Provide the [x, y] coordinate of the cell's center where the given text is located.  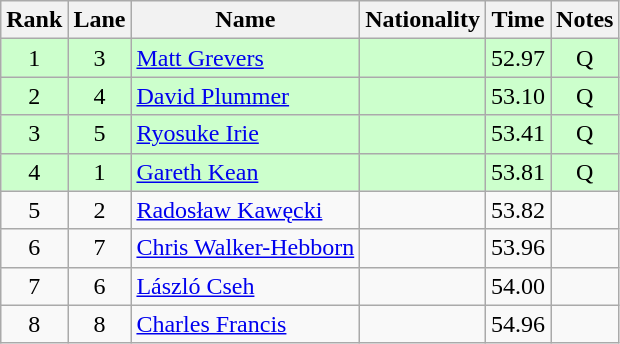
53.96 [518, 248]
Ryosuke Irie [246, 134]
52.97 [518, 58]
53.41 [518, 134]
53.82 [518, 210]
Chris Walker-Hebborn [246, 248]
54.00 [518, 286]
David Plummer [246, 96]
54.96 [518, 324]
Matt Grevers [246, 58]
Lane [100, 20]
Notes [585, 20]
53.81 [518, 172]
Time [518, 20]
Gareth Kean [246, 172]
Rank [34, 20]
Name [246, 20]
Charles Francis [246, 324]
53.10 [518, 96]
László Cseh [246, 286]
Radosław Kawęcki [246, 210]
Nationality [423, 20]
